Extract the (X, Y) coordinate from the center of the cell holding the provided text.  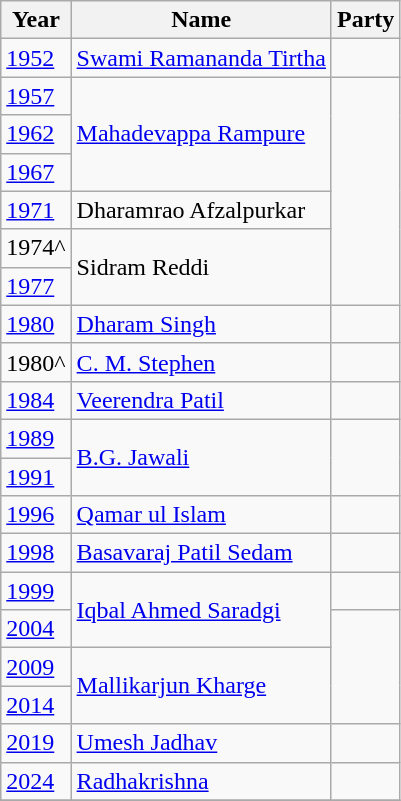
Swami Ramananda Tirtha (201, 58)
Dharamrao Afzalpurkar (201, 210)
C. M. Stephen (201, 362)
1980^ (36, 362)
1977 (36, 286)
B.G. Jawali (201, 457)
2014 (36, 705)
Veerendra Patil (201, 400)
1952 (36, 58)
Year (36, 20)
Umesh Jadhav (201, 743)
1998 (36, 553)
2009 (36, 667)
1980 (36, 324)
2019 (36, 743)
1974^ (36, 248)
Iqbal Ahmed Saradgi (201, 610)
Basavaraj Patil Sedam (201, 553)
Mallikarjun Kharge (201, 686)
1971 (36, 210)
2024 (36, 781)
1996 (36, 515)
Mahadevappa Rampure (201, 134)
Sidram Reddi (201, 267)
Name (201, 20)
1991 (36, 477)
Qamar ul Islam (201, 515)
Radhakrishna (201, 781)
1999 (36, 591)
1967 (36, 172)
1989 (36, 438)
Party (365, 20)
2004 (36, 629)
1984 (36, 400)
1957 (36, 96)
1962 (36, 134)
Dharam Singh (201, 324)
